Scan for the cell matching the given text and deliver its [x, y] coordinate at center. 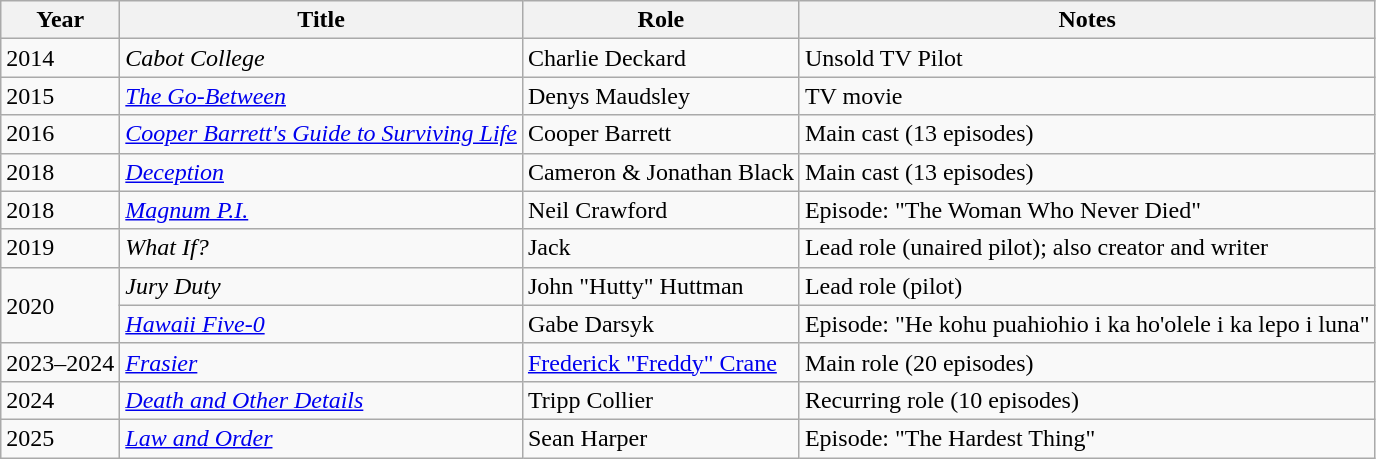
Frasier [322, 362]
Unsold TV Pilot [1087, 58]
Cooper Barrett [660, 134]
2014 [60, 58]
2023–2024 [60, 362]
Neil Crawford [660, 210]
Deception [322, 172]
Law and Order [322, 438]
2024 [60, 400]
Death and Other Details [322, 400]
Recurring role (10 episodes) [1087, 400]
Title [322, 20]
Episode: "The Hardest Thing" [1087, 438]
2020 [60, 305]
Cameron & Jonathan Black [660, 172]
Hawaii Five-0 [322, 324]
2015 [60, 96]
Denys Maudsley [660, 96]
Tripp Collier [660, 400]
Main role (20 episodes) [1087, 362]
Jack [660, 248]
Role [660, 20]
TV movie [1087, 96]
Frederick "Freddy" Crane [660, 362]
Year [60, 20]
Lead role (unaired pilot); also creator and writer [1087, 248]
John "Hutty" Huttman [660, 286]
Notes [1087, 20]
Episode: "He kohu puahiohio i ka ho'olele i ka lepo i luna" [1087, 324]
Lead role (pilot) [1087, 286]
Cooper Barrett's Guide to Surviving Life [322, 134]
2019 [60, 248]
Gabe Darsyk [660, 324]
Charlie Deckard [660, 58]
2016 [60, 134]
What If? [322, 248]
Cabot College [322, 58]
2025 [60, 438]
Magnum P.I. [322, 210]
Sean Harper [660, 438]
The Go-Between [322, 96]
Jury Duty [322, 286]
Episode: "The Woman Who Never Died" [1087, 210]
